For the text-containing cell, return its midpoint in (X, Y) coordinate format. 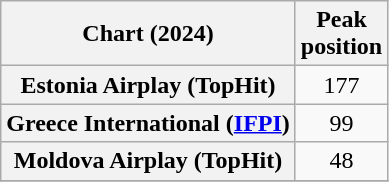
Estonia Airplay (TopHit) (148, 85)
Peakposition (341, 34)
99 (341, 123)
Chart (2024) (148, 34)
48 (341, 161)
Greece International (IFPI) (148, 123)
Moldova Airplay (TopHit) (148, 161)
177 (341, 85)
